Provide the [X, Y] coordinate of the cell's center where the given text is located.  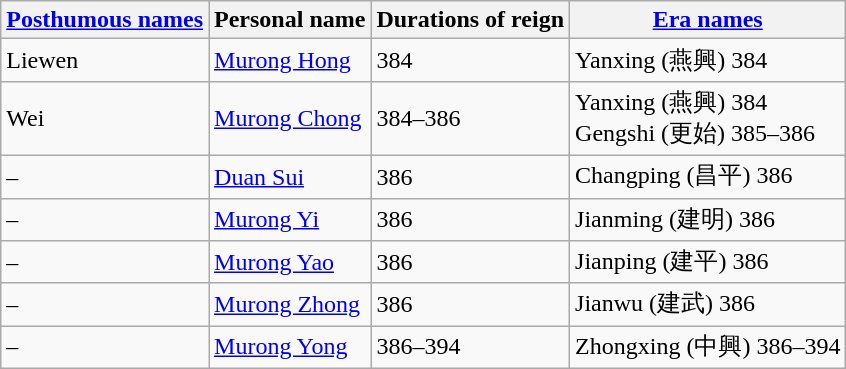
Murong Yao [290, 262]
Durations of reign [470, 20]
384–386 [470, 118]
386–394 [470, 348]
Yanxing (燕興) 384 Gengshi (更始) 385–386 [708, 118]
Jianping (建平) 386 [708, 262]
Wei [105, 118]
Murong Zhong [290, 304]
Personal name [290, 20]
Yanxing (燕興) 384 [708, 60]
Murong Yong [290, 348]
Jianwu (建武) 386 [708, 304]
Jianming (建明) 386 [708, 220]
Murong Yi [290, 220]
Changping (昌平) 386 [708, 176]
Era names [708, 20]
Liewen [105, 60]
Murong Hong [290, 60]
Zhongxing (中興) 386–394 [708, 348]
Murong Chong [290, 118]
384 [470, 60]
Duan Sui [290, 176]
Posthumous names [105, 20]
